Detect which cell encompasses the target text, then output its (X, Y) center coordinate. 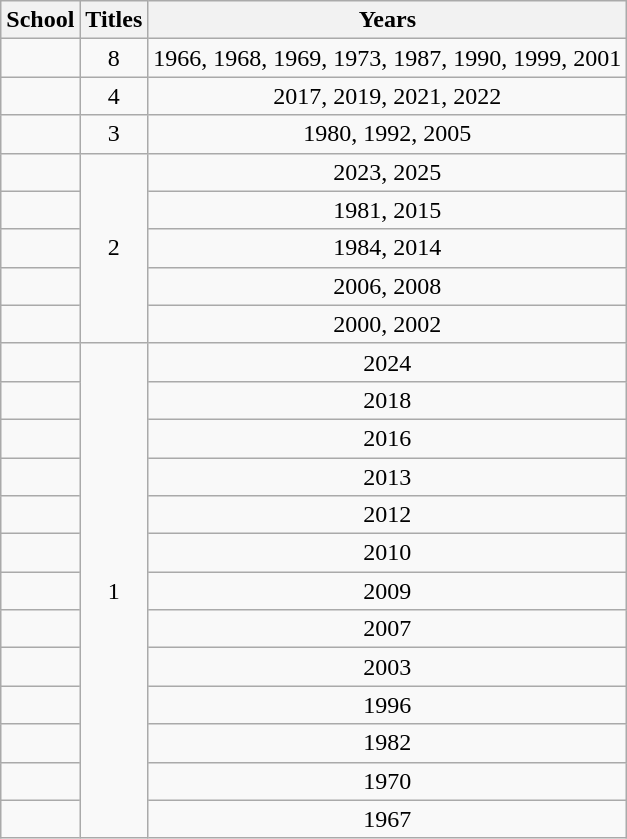
1 (114, 590)
Years (388, 20)
2017, 2019, 2021, 2022 (388, 96)
2006, 2008 (388, 286)
1966, 1968, 1969, 1973, 1987, 1990, 1999, 2001 (388, 58)
1970 (388, 781)
1967 (388, 819)
2 (114, 248)
1981, 2015 (388, 210)
2018 (388, 400)
2013 (388, 477)
Titles (114, 20)
2024 (388, 362)
2009 (388, 591)
2007 (388, 629)
2016 (388, 438)
School (40, 20)
1980, 1992, 2005 (388, 134)
1984, 2014 (388, 248)
3 (114, 134)
1982 (388, 743)
2000, 2002 (388, 324)
8 (114, 58)
4 (114, 96)
2023, 2025 (388, 172)
1996 (388, 705)
2010 (388, 553)
2003 (388, 667)
2012 (388, 515)
